Extract the (X, Y) coordinate from the center of the cell holding the provided text.  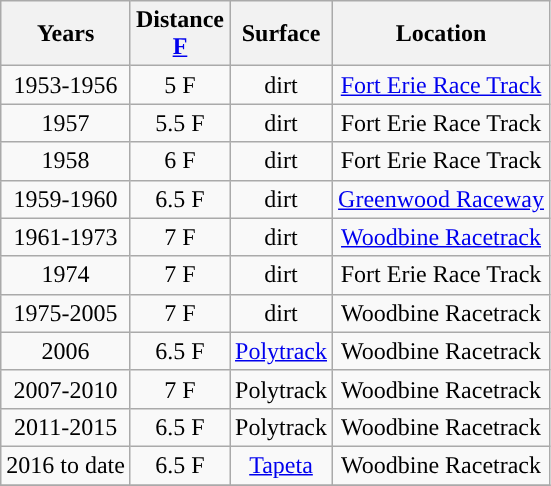
1974 (66, 275)
1958 (66, 161)
1953-1956 (66, 85)
Years (66, 34)
1959-1960 (66, 199)
Tapeta (282, 465)
5 F (180, 85)
Location (442, 34)
6 F (180, 161)
2006 (66, 351)
2016 to date (66, 465)
2011-2015 (66, 427)
Greenwood Raceway (442, 199)
Surface (282, 34)
1961-1973 (66, 237)
5.5 F (180, 123)
1957 (66, 123)
1975-2005 (66, 313)
2007-2010 (66, 389)
DistanceF (180, 34)
